Detect which cell encompasses the target text, then output its [X, Y] center coordinate. 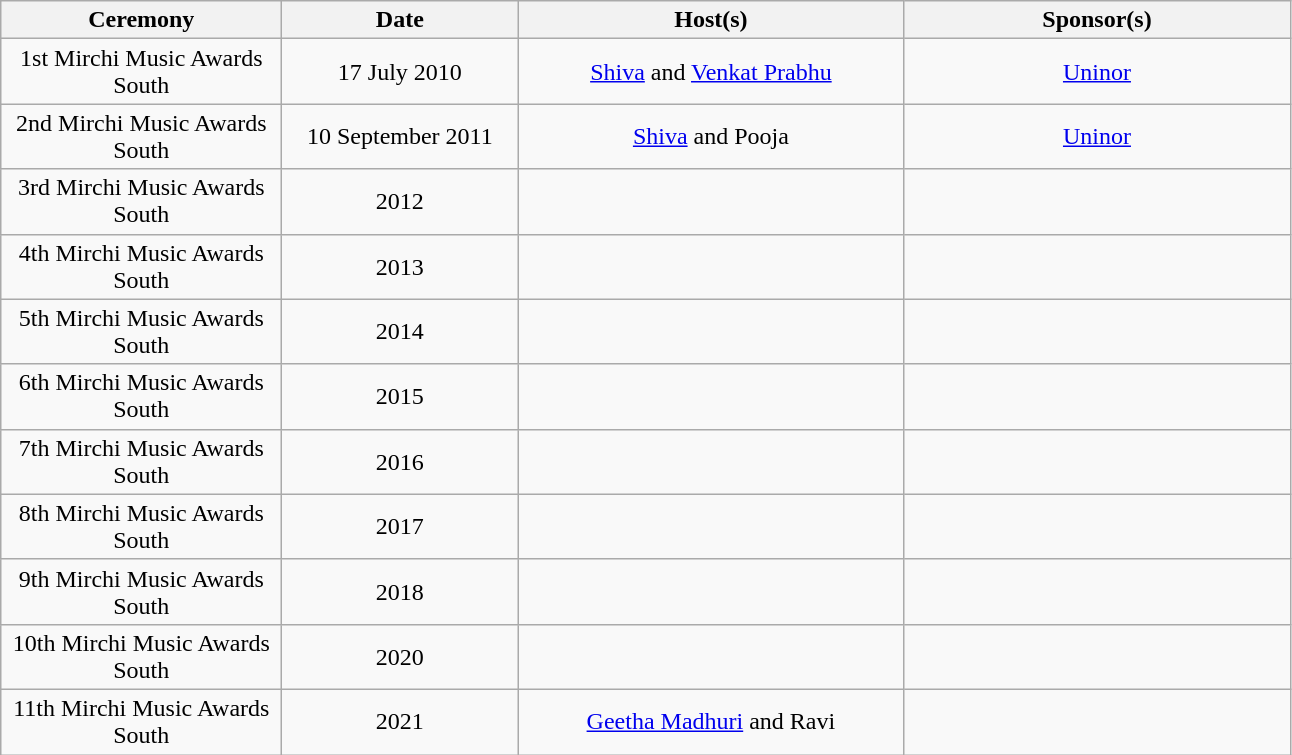
Date [400, 20]
2021 [400, 722]
10 September 2011 [400, 136]
2015 [400, 396]
2nd Mirchi Music Awards South [142, 136]
2012 [400, 202]
5th Mirchi Music Awards South [142, 332]
2018 [400, 592]
2020 [400, 656]
Shiva and Pooja [711, 136]
Sponsor(s) [1097, 20]
Shiva and Venkat Prabhu [711, 72]
Geetha Madhuri and Ravi [711, 722]
3rd Mirchi Music Awards South [142, 202]
2013 [400, 266]
17 July 2010 [400, 72]
Host(s) [711, 20]
4th Mirchi Music Awards South [142, 266]
2017 [400, 526]
2014 [400, 332]
7th Mirchi Music Awards South [142, 462]
9th Mirchi Music Awards South [142, 592]
8th Mirchi Music Awards South [142, 526]
1st Mirchi Music Awards South [142, 72]
2016 [400, 462]
11th Mirchi Music Awards South [142, 722]
Ceremony [142, 20]
10th Mirchi Music Awards South [142, 656]
6th Mirchi Music Awards South [142, 396]
